Provide the [X, Y] coordinate of the cell's center where the given text is located.  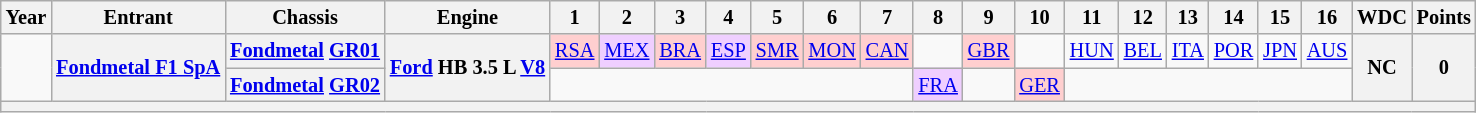
Entrant [138, 17]
8 [938, 17]
CAN [888, 51]
Fondmetal GR01 [305, 51]
4 [728, 17]
BEL [1143, 51]
AUS [1327, 51]
HUN [1092, 51]
Year [26, 17]
6 [832, 17]
10 [1039, 17]
GBR [989, 51]
NC [1382, 68]
MON [832, 51]
JPN [1280, 51]
7 [888, 17]
5 [778, 17]
WDC [1382, 17]
Engine [468, 17]
POR [1234, 51]
Ford HB 3.5 L V8 [468, 68]
Chassis [305, 17]
11 [1092, 17]
BRA [680, 51]
ITA [1188, 51]
Fondmetal GR02 [305, 85]
RSA [574, 51]
Fondmetal F1 SpA [138, 68]
15 [1280, 17]
Points [1444, 17]
9 [989, 17]
2 [626, 17]
14 [1234, 17]
FRA [938, 85]
MEX [626, 51]
16 [1327, 17]
SMR [778, 51]
12 [1143, 17]
ESP [728, 51]
1 [574, 17]
GER [1039, 85]
13 [1188, 17]
3 [680, 17]
0 [1444, 68]
